Capture the cell that displays the provided text and extract its [X, Y] central coordinate. 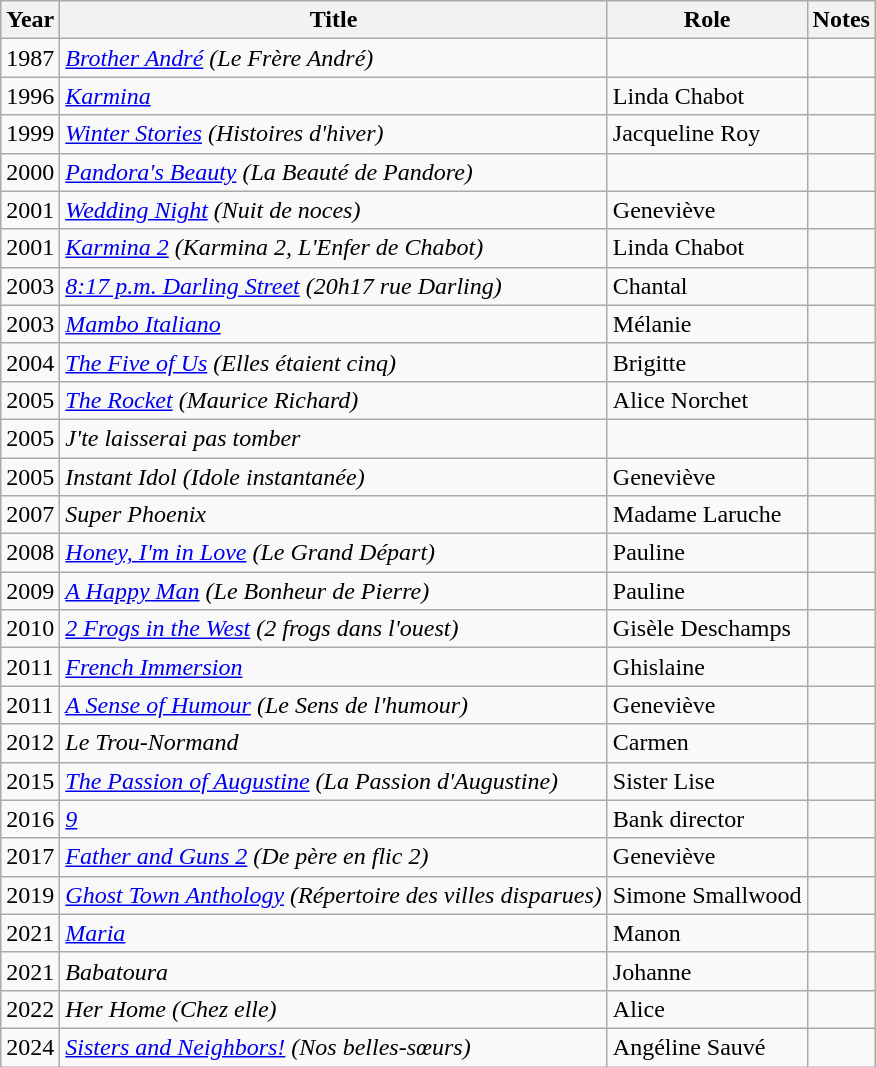
Role [707, 20]
Babatoura [334, 971]
2012 [30, 743]
Instant Idol (Idole instantanée) [334, 477]
1987 [30, 58]
A Sense of Humour (Le Sens de l'humour) [334, 705]
The Rocket (Maurice Richard) [334, 400]
Mélanie [707, 324]
2017 [30, 857]
1999 [30, 134]
2 Frogs in the West (2 frogs dans l'ouest) [334, 629]
Brother André (Le Frère André) [334, 58]
2009 [30, 591]
Pandora's Beauty (La Beauté de Pandore) [334, 172]
Simone Smallwood [707, 895]
Mambo Italiano [334, 324]
Alice [707, 1009]
Her Home (Chez elle) [334, 1009]
Year [30, 20]
Angéline Sauvé [707, 1047]
Alice Norchet [707, 400]
9 [334, 819]
2004 [30, 362]
A Happy Man (Le Bonheur de Pierre) [334, 591]
Chantal [707, 286]
Brigitte [707, 362]
Bank director [707, 819]
2019 [30, 895]
2016 [30, 819]
Karmina 2 (Karmina 2, L'Enfer de Chabot) [334, 248]
Honey, I'm in Love (Le Grand Départ) [334, 553]
Super Phoenix [334, 515]
The Five of Us (Elles étaient cinq) [334, 362]
Maria [334, 933]
Title [334, 20]
Sisters and Neighbors! (Nos belles-sœurs) [334, 1047]
8:17 p.m. Darling Street (20h17 rue Darling) [334, 286]
Ghost Town Anthology (Répertoire des villes disparues) [334, 895]
2024 [30, 1047]
Manon [707, 933]
Johanne [707, 971]
2022 [30, 1009]
Madame Laruche [707, 515]
Le Trou-Normand [334, 743]
J'te laisserai pas tomber [334, 438]
Jacqueline Roy [707, 134]
2000 [30, 172]
Winter Stories (Histoires d'hiver) [334, 134]
French Immersion [334, 667]
2008 [30, 553]
Carmen [707, 743]
Karmina [334, 96]
Wedding Night (Nuit de noces) [334, 210]
2015 [30, 781]
Sister Lise [707, 781]
1996 [30, 96]
Father and Guns 2 (De père en flic 2) [334, 857]
The Passion of Augustine (La Passion d'Augustine) [334, 781]
2007 [30, 515]
2010 [30, 629]
Ghislaine [707, 667]
Notes [841, 20]
Gisèle Deschamps [707, 629]
